Return (x, y) of the center of cell containing provided text 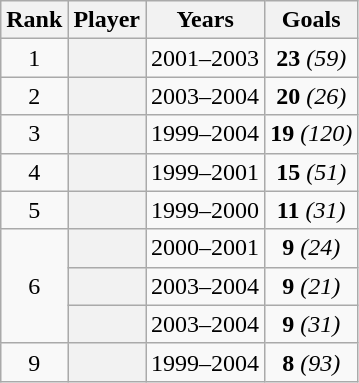
9 (21) (312, 286)
Goals (312, 20)
4 (34, 172)
9 (31) (312, 324)
20 (26) (312, 96)
5 (34, 210)
8 (93) (312, 362)
11 (31) (312, 210)
1 (34, 58)
Player (107, 20)
2001–2003 (206, 58)
9 (34, 362)
15 (51) (312, 172)
Rank (34, 20)
6 (34, 286)
3 (34, 134)
2 (34, 96)
2000–2001 (206, 248)
9 (24) (312, 248)
19 (120) (312, 134)
Years (206, 20)
23 (59) (312, 58)
1999–2000 (206, 210)
1999–2001 (206, 172)
